Capture the cell that displays the provided text and extract its [X, Y] central coordinate. 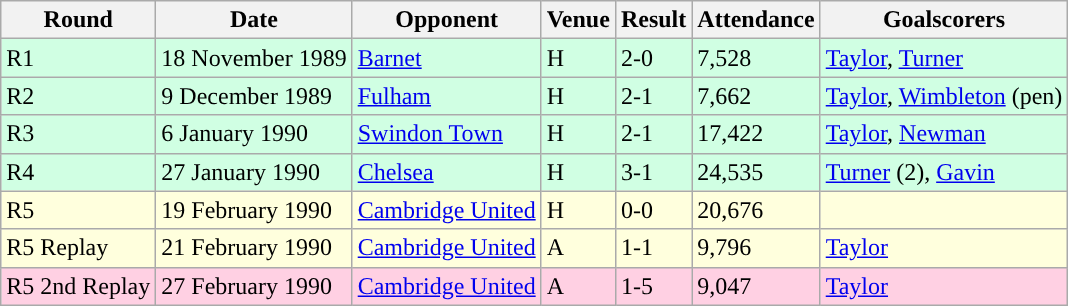
3-1 [653, 172]
Venue [578, 20]
7,528 [756, 58]
9,796 [756, 248]
R5 2nd Replay [78, 286]
Swindon Town [446, 134]
17,422 [756, 134]
R5 Replay [78, 248]
9 December 1989 [254, 96]
Taylor, Wimbleton (pen) [944, 96]
6 January 1990 [254, 134]
20,676 [756, 210]
24,535 [756, 172]
21 February 1990 [254, 248]
1-1 [653, 248]
0-0 [653, 210]
2-0 [653, 58]
Result [653, 20]
Attendance [756, 20]
R4 [78, 172]
7,662 [756, 96]
Opponent [446, 20]
18 November 1989 [254, 58]
Barnet [446, 58]
Taylor, Turner [944, 58]
Taylor, Newman [944, 134]
R1 [78, 58]
Date [254, 20]
1-5 [653, 286]
R5 [78, 210]
19 February 1990 [254, 210]
Round [78, 20]
R3 [78, 134]
27 February 1990 [254, 286]
R2 [78, 96]
27 January 1990 [254, 172]
Goalscorers [944, 20]
Fulham [446, 96]
9,047 [756, 286]
Turner (2), Gavin [944, 172]
Chelsea [446, 172]
